Locate the cell with the specified text and output its (X, Y) center coordinate. 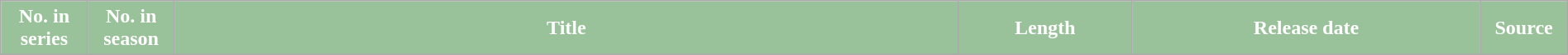
No. inseason (131, 28)
Length (1045, 28)
Release date (1307, 28)
No. inseries (45, 28)
Title (566, 28)
Source (1523, 28)
